Provide the (x, y) coordinate of the cell's center where the given text is located.  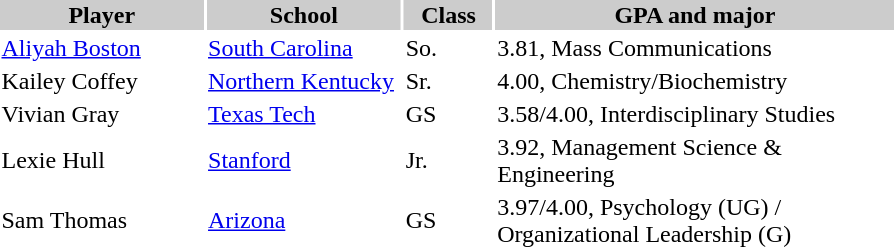
So. (448, 48)
GS (448, 114)
Sr. (448, 81)
School (304, 15)
Lexie Hull (102, 160)
Northern Kentucky (304, 81)
Aliyah Boston (102, 48)
Kailey Coffey (102, 81)
Texas Tech (304, 114)
Vivian Gray (102, 114)
3.92, Management Science & Engineering (695, 160)
4.00, Chemistry/Biochemistry (695, 81)
South Carolina (304, 48)
Class (448, 15)
3.81, Mass Communications (695, 48)
GPA and major (695, 15)
Jr. (448, 160)
3.58/4.00, Interdisciplinary Studies (695, 114)
Player (102, 15)
Stanford (304, 160)
